Return the [X, Y] coordinate for the center point of the cell that contains the specified text.  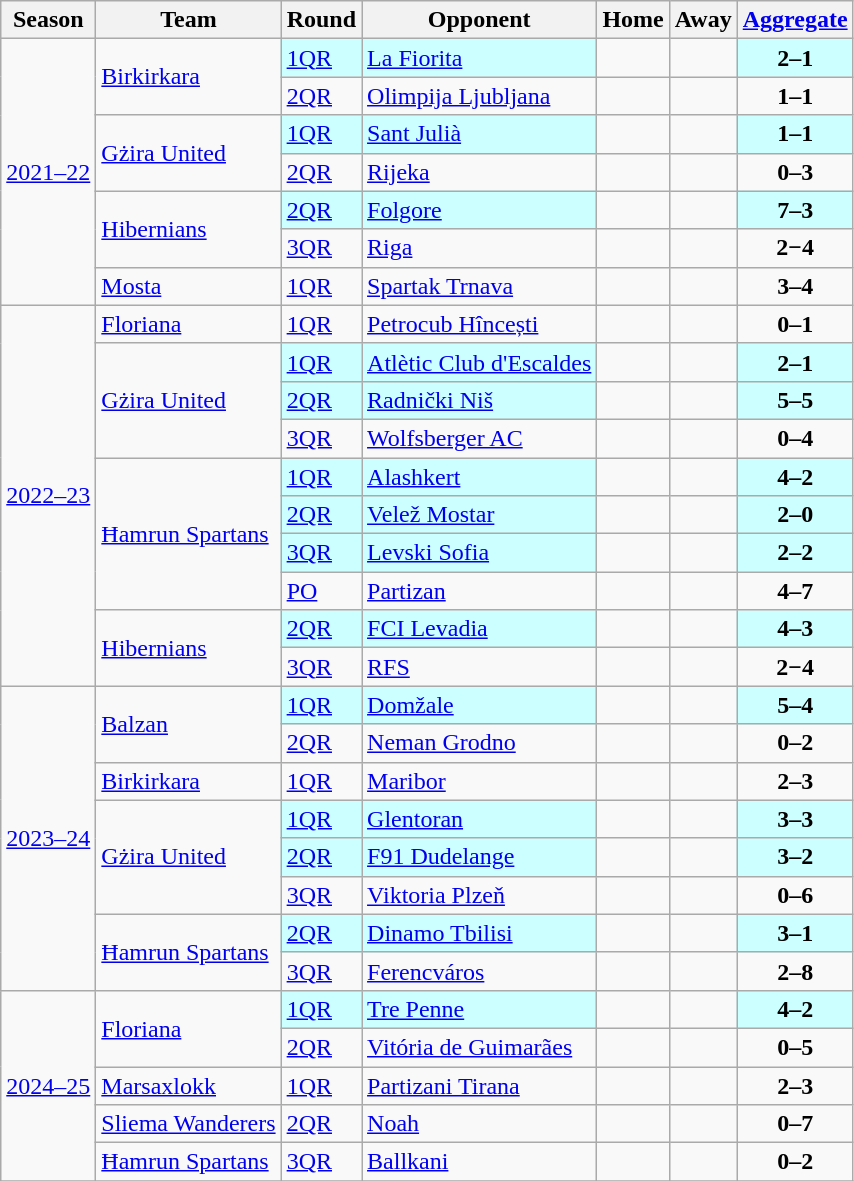
PO [321, 591]
Olimpija Ljubljana [480, 96]
7–3 [795, 210]
Balzan [188, 724]
Ballkani [480, 1162]
2–8 [795, 971]
5–5 [795, 400]
Partizani Tirana [480, 1085]
Dinamo Tbilisi [480, 933]
Riga [480, 248]
Mosta [188, 286]
Alashkert [480, 477]
4–7 [795, 591]
FCI Levadia [480, 629]
Home [633, 20]
0–5 [795, 1047]
La Fiorita [480, 58]
3–2 [795, 857]
Aggregate [795, 20]
Sliema Wanderers [188, 1124]
Sant Julià [480, 134]
Viktoria Plzeň [480, 895]
Away [703, 20]
Marsaxlokk [188, 1085]
2024–25 [48, 1085]
Team [188, 20]
Opponent [480, 20]
Tre Penne [480, 1009]
2022–23 [48, 496]
0–6 [795, 895]
2021–22 [48, 172]
Atlètic Club d'Escaldes [480, 362]
Petrocub Hîncești [480, 324]
Domžale [480, 705]
3–1 [795, 933]
Ferencváros [480, 971]
Partizan [480, 591]
Round [321, 20]
Velež Mostar [480, 515]
RFS [480, 667]
F91 Dudelange [480, 857]
Spartak Trnava [480, 286]
3–4 [795, 286]
Wolfsberger AC [480, 438]
Rijeka [480, 172]
2–0 [795, 515]
Season [48, 20]
0–4 [795, 438]
0–1 [795, 324]
Noah [480, 1124]
2023–24 [48, 838]
Vitória de Guimarães [480, 1047]
Maribor [480, 781]
2–2 [795, 553]
Glentoran [480, 819]
3–3 [795, 819]
4–3 [795, 629]
5–4 [795, 705]
Radnički Niš [480, 400]
0–7 [795, 1124]
Levski Sofia [480, 553]
Folgore [480, 210]
Neman Grodno [480, 743]
0–3 [795, 172]
